From the cell containing the given text, extract its center point as (x, y) coordinate. 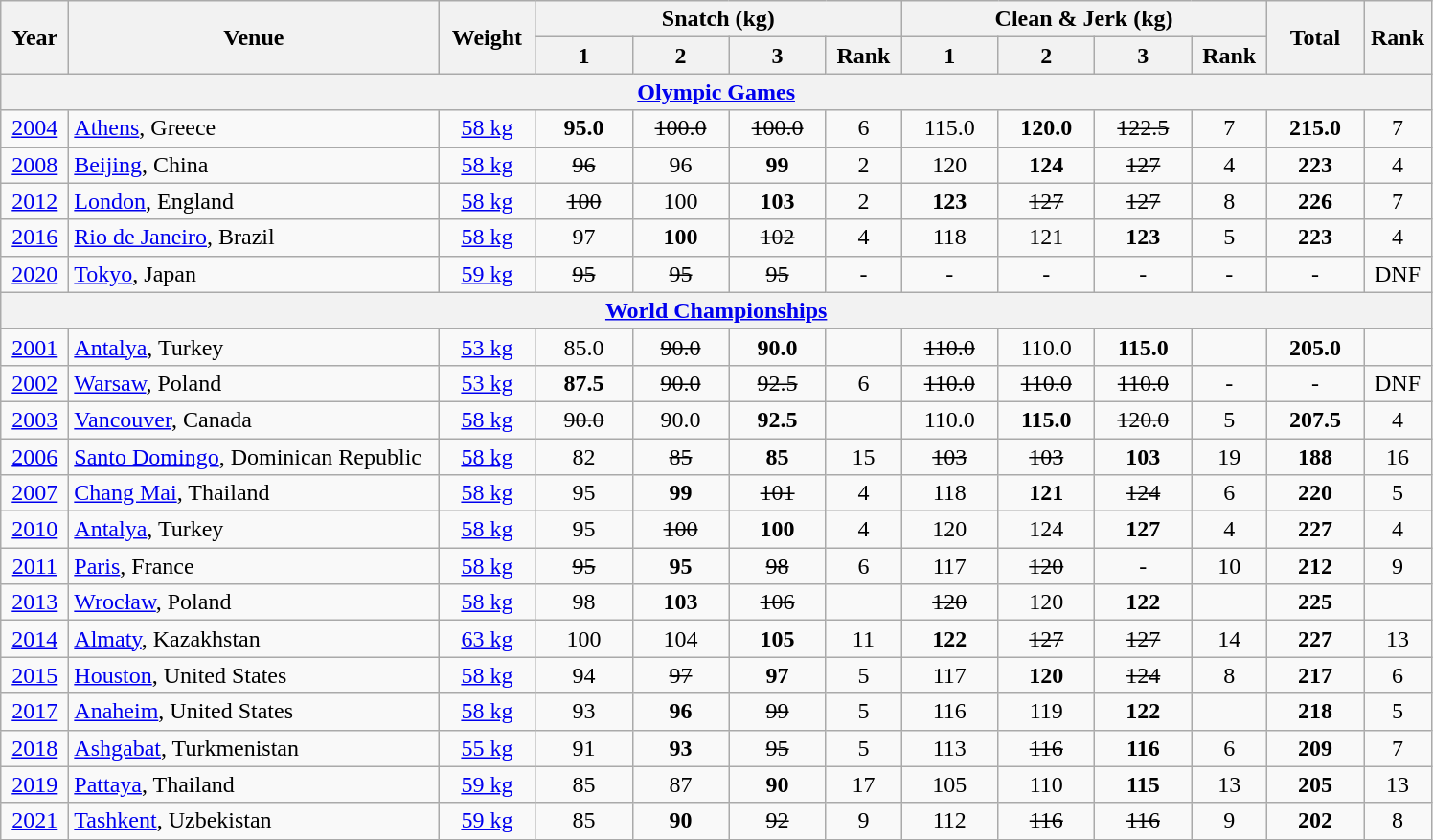
115 (1144, 784)
205 (1314, 784)
95.0 (584, 128)
207.5 (1314, 420)
217 (1314, 675)
Santo Domingo, Dominican Republic (254, 457)
Vancouver, Canada (254, 420)
94 (584, 675)
Tashkent, Uzbekistan (254, 821)
2002 (34, 383)
202 (1314, 821)
91 (584, 748)
215.0 (1314, 128)
Rio de Janeiro, Brazil (254, 238)
2007 (34, 493)
212 (1314, 566)
218 (1314, 712)
106 (778, 602)
Clean & Jerk (kg) (1084, 19)
2015 (34, 675)
Total (1314, 37)
2008 (34, 165)
110 (1046, 784)
112 (950, 821)
Snatch (kg) (718, 19)
17 (864, 784)
225 (1314, 602)
Anaheim, United States (254, 712)
2021 (34, 821)
2014 (34, 639)
16 (1399, 457)
Tokyo, Japan (254, 274)
122.5 (1144, 128)
2017 (34, 712)
Warsaw, Poland (254, 383)
14 (1230, 639)
104 (680, 639)
Chang Mai, Thailand (254, 493)
92 (778, 821)
85.0 (584, 347)
World Championships (716, 310)
Houston, United States (254, 675)
2001 (34, 347)
2010 (34, 530)
Venue (254, 37)
10 (1230, 566)
Athens, Greece (254, 128)
Paris, France (254, 566)
113 (950, 748)
87 (680, 784)
82 (584, 457)
63 kg (487, 639)
Weight (487, 37)
Wrocław, Poland (254, 602)
2018 (34, 748)
2004 (34, 128)
119 (1046, 712)
87.5 (584, 383)
2006 (34, 457)
2013 (34, 602)
2012 (34, 201)
220 (1314, 493)
2011 (34, 566)
2019 (34, 784)
Almaty, Kazakhstan (254, 639)
Beijing, China (254, 165)
19 (1230, 457)
Pattaya, Thailand (254, 784)
188 (1314, 457)
2003 (34, 420)
15 (864, 457)
2016 (34, 238)
Year (34, 37)
226 (1314, 201)
55 kg (487, 748)
205.0 (1314, 347)
Ashgabat, Turkmenistan (254, 748)
102 (778, 238)
London, England (254, 201)
Olympic Games (716, 92)
2020 (34, 274)
101 (778, 493)
11 (864, 639)
209 (1314, 748)
